Identify which cell holds the provided text, then report its [x, y] central coordinate. 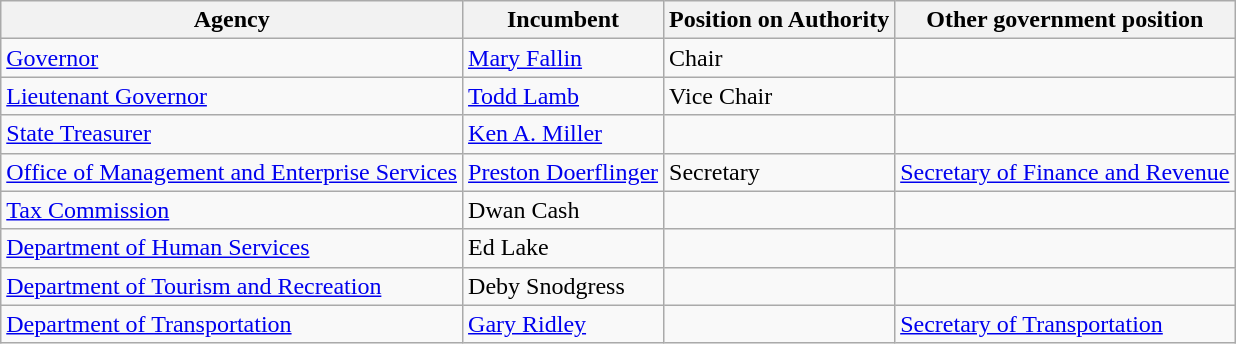
Department of Human Services [232, 248]
Department of Transportation [232, 324]
Dwan Cash [564, 210]
Todd Lamb [564, 96]
Governor [232, 58]
Tax Commission [232, 210]
Deby Snodgress [564, 286]
Office of Management and Enterprise Services [232, 172]
Chair [780, 58]
Incumbent [564, 20]
Gary Ridley [564, 324]
Ed Lake [564, 248]
Secretary [780, 172]
Secretary of Finance and Revenue [1065, 172]
Secretary of Transportation [1065, 324]
Position on Authority [780, 20]
Ken A. Miller [564, 134]
State Treasurer [232, 134]
Preston Doerflinger [564, 172]
Lieutenant Governor [232, 96]
Agency [232, 20]
Department of Tourism and Recreation [232, 286]
Mary Fallin [564, 58]
Vice Chair [780, 96]
Other government position [1065, 20]
